Provide the [X, Y] coordinate of the cell's center where the given text is located.  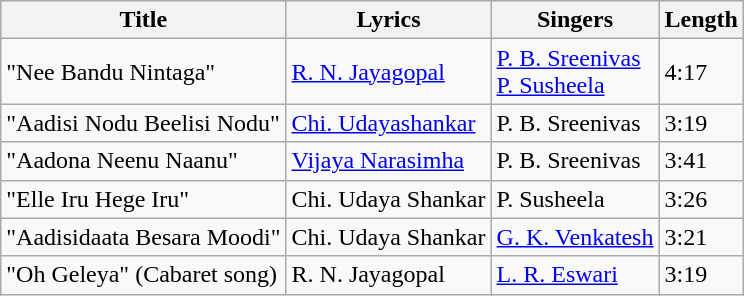
Title [144, 20]
Chi. Udayashankar [388, 123]
L. R. Eswari [575, 275]
3:26 [701, 199]
"Nee Bandu Nintaga" [144, 72]
3:41 [701, 161]
P. B. SreenivasP. Susheela [575, 72]
3:21 [701, 237]
G. K. Venkatesh [575, 237]
"Oh Geleya" (Cabaret song) [144, 275]
Length [701, 20]
"Elle Iru Hege Iru" [144, 199]
4:17 [701, 72]
P. Susheela [575, 199]
"Aadisidaata Besara Moodi" [144, 237]
Vijaya Narasimha [388, 161]
"Aadisi Nodu Beelisi Nodu" [144, 123]
Lyrics [388, 20]
Singers [575, 20]
"Aadona Neenu Naanu" [144, 161]
